Output the (x, y) coordinate of the center of the cell containing the given text.  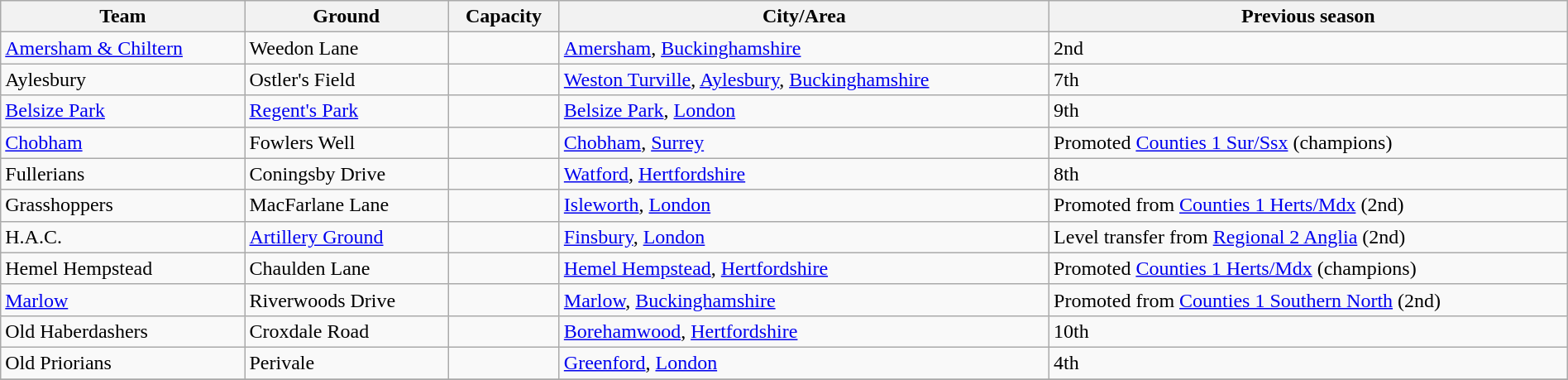
Greenford, London (804, 363)
Croxdale Road (347, 331)
Weedon Lane (347, 48)
Fullerians (122, 174)
Old Haberdashers (122, 331)
Perivale (347, 363)
4th (1308, 363)
Ground (347, 17)
MacFarlane Lane (347, 205)
9th (1308, 111)
Team (122, 17)
Coningsby Drive (347, 174)
Isleworth, London (804, 205)
Chobham (122, 142)
Belsize Park, London (804, 111)
Previous season (1308, 17)
Borehamwood, Hertfordshire (804, 331)
City/Area (804, 17)
Ostler's Field (347, 79)
Marlow (122, 300)
Riverwoods Drive (347, 300)
Promoted Counties 1 Sur/Ssx (champions) (1308, 142)
Marlow, Buckinghamshire (804, 300)
Watford, Hertfordshire (804, 174)
Promoted Counties 1 Herts/Mdx (champions) (1308, 268)
Fowlers Well (347, 142)
Level transfer from Regional 2 Anglia (2nd) (1308, 237)
7th (1308, 79)
Regent's Park (347, 111)
Amersham, Buckinghamshire (804, 48)
Hemel Hempstead (122, 268)
2nd (1308, 48)
Hemel Hempstead, Hertfordshire (804, 268)
Amersham & Chiltern (122, 48)
H.A.C. (122, 237)
Promoted from Counties 1 Herts/Mdx (2nd) (1308, 205)
Belsize Park (122, 111)
10th (1308, 331)
Grasshoppers (122, 205)
8th (1308, 174)
Aylesbury (122, 79)
Chobham, Surrey (804, 142)
Capacity (504, 17)
Finsbury, London (804, 237)
Chaulden Lane (347, 268)
Old Priorians (122, 363)
Artillery Ground (347, 237)
Promoted from Counties 1 Southern North (2nd) (1308, 300)
Weston Turville, Aylesbury, Buckinghamshire (804, 79)
